Find where the given text appears and provide that cell's center as [x, y] coordinate. 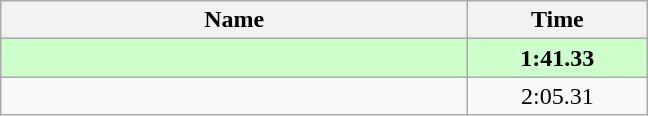
Time [558, 20]
2:05.31 [558, 96]
Name [234, 20]
1:41.33 [558, 58]
